Capture the cell that displays the provided text and extract its [x, y] central coordinate. 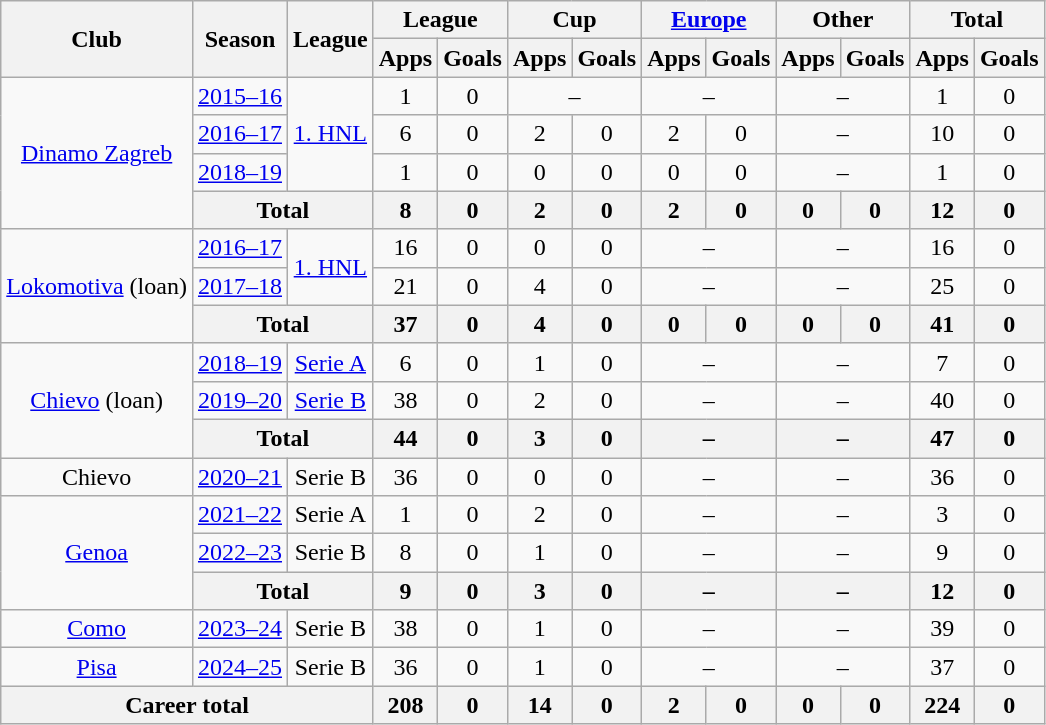
39 [942, 629]
Club [97, 39]
2017–18 [240, 286]
47 [942, 438]
10 [942, 134]
Other [843, 20]
Career total [187, 705]
Genoa [97, 553]
Chievo (loan) [97, 400]
2022–23 [240, 553]
40 [942, 400]
Europe [709, 20]
21 [405, 286]
Cup [574, 20]
Lokomotiva (loan) [97, 286]
14 [539, 705]
208 [405, 705]
41 [942, 324]
2015–16 [240, 96]
25 [942, 286]
2023–24 [240, 629]
Pisa [97, 667]
2020–21 [240, 477]
Como [97, 629]
2024–25 [240, 667]
2019–20 [240, 400]
224 [942, 705]
Dinamo Zagreb [97, 153]
2021–22 [240, 515]
44 [405, 438]
Season [240, 39]
7 [942, 362]
Chievo [97, 477]
